Detect which cell encompasses the target text, then output its [x, y] center coordinate. 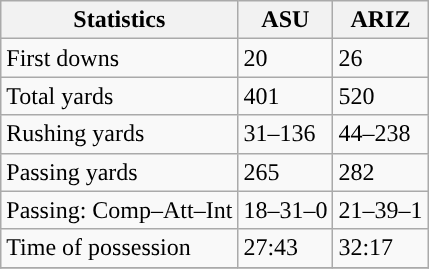
21–39–1 [380, 210]
First downs [120, 58]
44–238 [380, 134]
Passing: Comp–Att–Int [120, 210]
ASU [286, 20]
520 [380, 96]
32:17 [380, 248]
Passing yards [120, 172]
18–31–0 [286, 210]
Statistics [120, 20]
Total yards [120, 96]
265 [286, 172]
27:43 [286, 248]
401 [286, 96]
Rushing yards [120, 134]
26 [380, 58]
ARIZ [380, 20]
31–136 [286, 134]
Time of possession [120, 248]
282 [380, 172]
20 [286, 58]
